Provide the (x, y) coordinate of the cell's center where the given text is located.  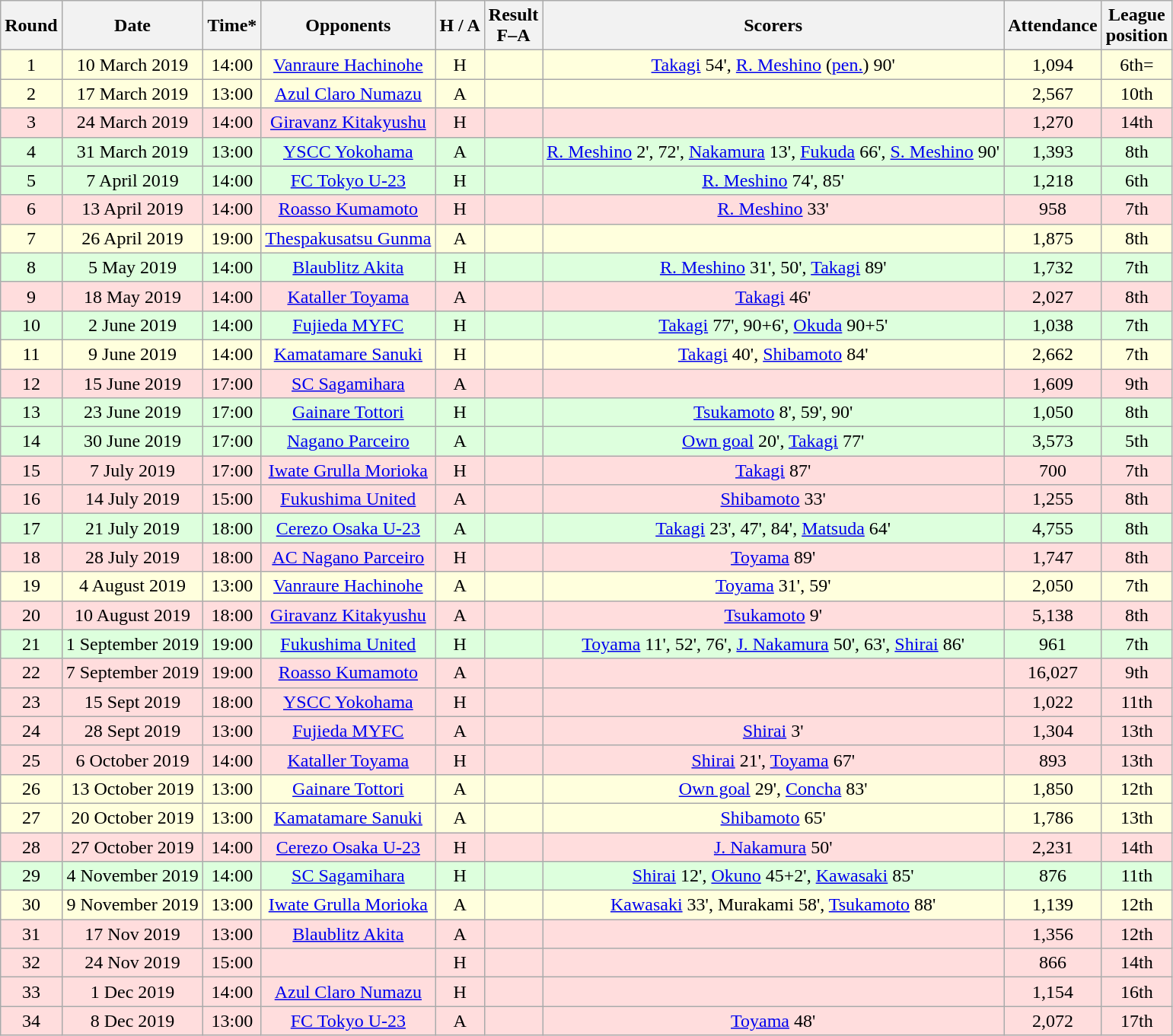
32 (31, 963)
4 August 2019 (132, 586)
Takagi 23', 47', 84', Matsuda 64' (773, 528)
1,139 (1053, 905)
20 (31, 615)
6th= (1136, 65)
AC Nagano Parceiro (349, 557)
1,875 (1053, 238)
1 (31, 65)
28 (31, 847)
ResultF–A (513, 26)
30 June 2019 (132, 441)
Kawasaki 33', Murakami 58', Tsukamoto 88' (773, 905)
Takagi 87' (773, 470)
15 June 2019 (132, 383)
7 April 2019 (132, 180)
22 (31, 673)
1,356 (1053, 934)
4 November 2019 (132, 876)
5 May 2019 (132, 267)
Opponents (349, 26)
1,050 (1053, 413)
2 June 2019 (132, 325)
2,072 (1053, 1021)
13 April 2019 (132, 209)
Thespakusatsu Gunma (349, 238)
R. Meshino 31', 50', Takagi 89' (773, 267)
1,850 (1053, 789)
23 June 2019 (132, 413)
15 Sept 2019 (132, 702)
R. Meshino 33' (773, 209)
16 (31, 499)
10th (1136, 94)
Toyama 31', 59' (773, 586)
13 October 2019 (132, 789)
6 (31, 209)
1 September 2019 (132, 644)
17 Nov 2019 (132, 934)
28 July 2019 (132, 557)
1,154 (1053, 992)
Nagano Parceiro (349, 441)
14 (31, 441)
13 (31, 413)
18 (31, 557)
1,609 (1053, 383)
34 (31, 1021)
31 March 2019 (132, 151)
876 (1053, 876)
2,231 (1053, 847)
24 March 2019 (132, 123)
1,022 (1053, 702)
1,304 (1053, 731)
28 Sept 2019 (132, 731)
7 (31, 238)
25 (31, 760)
33 (31, 992)
1,255 (1053, 499)
Takagi 40', Shibamoto 84' (773, 354)
17 March 2019 (132, 94)
9 (31, 296)
1,270 (1053, 123)
3 (31, 123)
30 (31, 905)
Tsukamoto 9' (773, 615)
9 June 2019 (132, 354)
Shibamoto 33' (773, 499)
31 (31, 934)
4,755 (1053, 528)
5,138 (1053, 615)
2 (31, 94)
Toyama 48' (773, 1021)
961 (1053, 644)
21 (31, 644)
23 (31, 702)
1,747 (1053, 557)
10 March 2019 (132, 65)
7 September 2019 (132, 673)
1,732 (1053, 267)
14 July 2019 (132, 499)
893 (1053, 760)
1,393 (1053, 151)
1,218 (1053, 180)
5 (31, 180)
16,027 (1053, 673)
Round (31, 26)
8 (31, 267)
1,786 (1053, 818)
18 May 2019 (132, 296)
20 October 2019 (132, 818)
866 (1053, 963)
J. Nakamura 50' (773, 847)
R. Meshino 74', 85' (773, 180)
958 (1053, 209)
26 April 2019 (132, 238)
27 (31, 818)
Shibamoto 65' (773, 818)
Attendance (1053, 26)
3,573 (1053, 441)
29 (31, 876)
2,662 (1053, 354)
2,567 (1053, 94)
24 Nov 2019 (132, 963)
Takagi 77', 90+6', Okuda 90+5' (773, 325)
H / A (460, 26)
17 (31, 528)
5th (1136, 441)
15 (31, 470)
Takagi 54', R. Meshino (pen.) 90' (773, 65)
Shirai 3' (773, 731)
Time* (232, 26)
10 August 2019 (132, 615)
1 Dec 2019 (132, 992)
21 July 2019 (132, 528)
7 July 2019 (132, 470)
Shirai 12', Okuno 45+2', Kawasaki 85' (773, 876)
16th (1136, 992)
Shirai 21', Toyama 67' (773, 760)
6 October 2019 (132, 760)
Own goal 29', Concha 83' (773, 789)
Leagueposition (1136, 26)
9 November 2019 (132, 905)
6th (1136, 180)
700 (1053, 470)
10 (31, 325)
2,050 (1053, 586)
1,094 (1053, 65)
17th (1136, 1021)
12 (31, 383)
4 (31, 151)
R. Meshino 2', 72', Nakamura 13', Fukuda 66', S. Meshino 90' (773, 151)
Own goal 20', Takagi 77' (773, 441)
Date (132, 26)
27 October 2019 (132, 847)
Toyama 89' (773, 557)
19 (31, 586)
Scorers (773, 26)
24 (31, 731)
11 (31, 354)
8 Dec 2019 (132, 1021)
Tsukamoto 8', 59', 90' (773, 413)
26 (31, 789)
Toyama 11', 52', 76', J. Nakamura 50', 63', Shirai 86' (773, 644)
Takagi 46' (773, 296)
1,038 (1053, 325)
2,027 (1053, 296)
